Pinpoint the cell where the given text exists, returning its [x, y] midpoint coordinate. 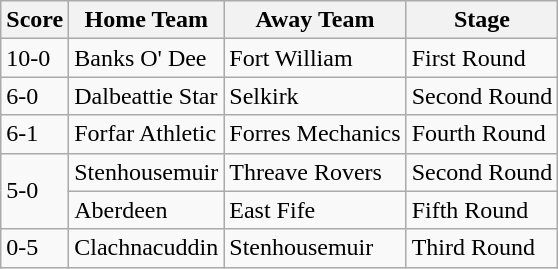
10-0 [35, 58]
0-5 [35, 248]
First Round [482, 58]
Fifth Round [482, 210]
Threave Rovers [315, 172]
Banks O' Dee [146, 58]
Fourth Round [482, 134]
Clachnacuddin [146, 248]
Selkirk [315, 96]
6-0 [35, 96]
5-0 [35, 191]
Fort William [315, 58]
Away Team [315, 20]
Stage [482, 20]
Dalbeattie Star [146, 96]
Score [35, 20]
Forres Mechanics [315, 134]
Third Round [482, 248]
East Fife [315, 210]
Forfar Athletic [146, 134]
Home Team [146, 20]
6-1 [35, 134]
Aberdeen [146, 210]
